Return the (x, y) coordinate for the center point of the cell that contains the specified text.  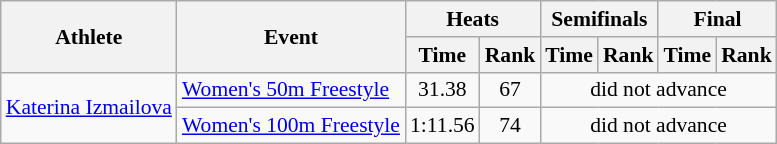
Katerina Izmailova (89, 108)
Semifinals (599, 19)
1:11.56 (442, 126)
Athlete (89, 36)
67 (510, 90)
Women's 50m Freestyle (291, 90)
Event (291, 36)
Heats (472, 19)
Women's 100m Freestyle (291, 126)
31.38 (442, 90)
74 (510, 126)
Final (717, 19)
